Scan for the cell matching the given text and deliver its [x, y] coordinate at center. 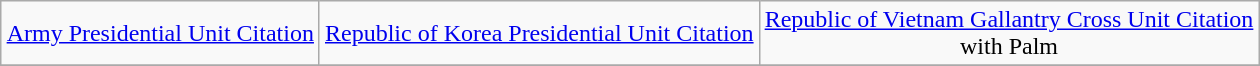
Republic of Vietnam Gallantry Cross Unit Citation with Palm [1009, 34]
Republic of Korea Presidential Unit Citation [539, 34]
Army Presidential Unit Citation [160, 34]
